Provide the [x, y] coordinate of the cell's center where the given text is located.  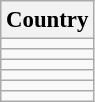
Country [48, 20]
